Search for the cell housing the specified text and yield its [X, Y] center coordinate. 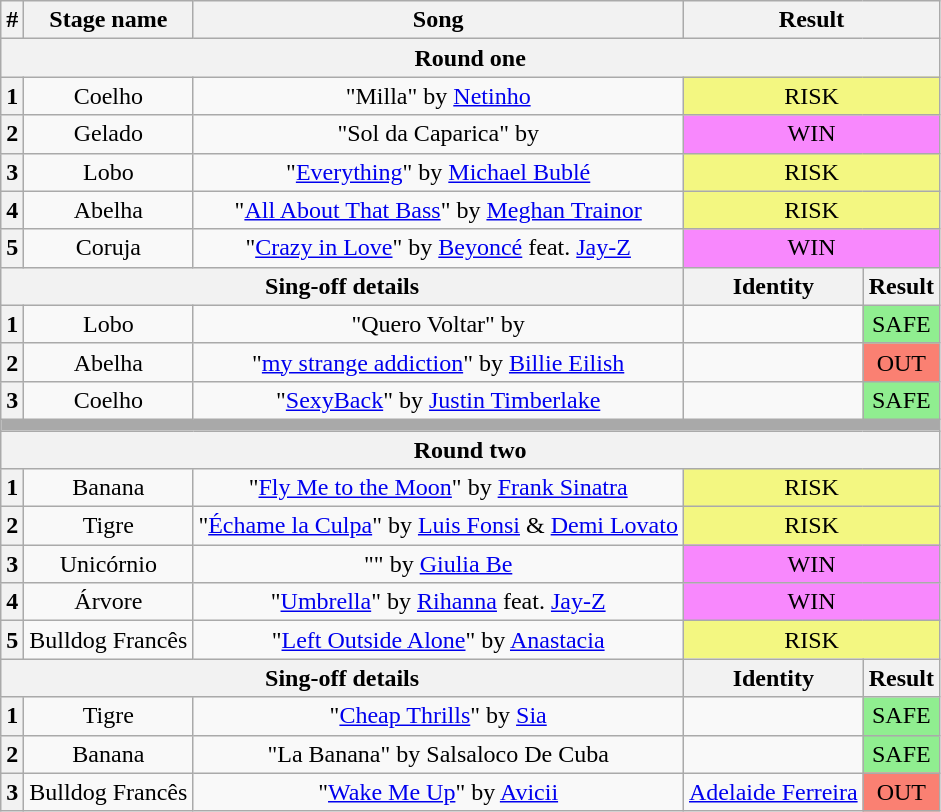
# [12, 20]
Stage name [108, 20]
"Quero Voltar" by [438, 324]
"Échame la Culpa" by Luis Fonsi & Demi Lovato [438, 526]
"Wake Me Up" by Avicii [438, 792]
"" by Giulia Be [438, 564]
Adelaide Ferreira [773, 792]
Unicórnio [108, 564]
Árvore [108, 602]
"Crazy in Love" by Beyoncé feat. Jay-Z [438, 248]
"Cheap Thrills" by Sia [438, 716]
"All About That Bass" by Meghan Trainor [438, 210]
Round two [470, 449]
Gelado [108, 134]
"Milla" by Netinho [438, 96]
"Left Outside Alone" by Anastacia [438, 640]
Coruja [108, 248]
"La Banana" by Salsaloco De Cuba [438, 754]
Round one [470, 58]
"my strange addiction" by Billie Eilish [438, 362]
"Fly Me to the Moon" by Frank Sinatra [438, 488]
"SexyBack" by Justin Timberlake [438, 400]
"Sol da Caparica" by [438, 134]
"Everything" by Michael Bublé [438, 172]
"Umbrella" by Rihanna feat. Jay-Z [438, 602]
Song [438, 20]
